Return the (x, y) coordinate for the center point of the cell that contains the specified text.  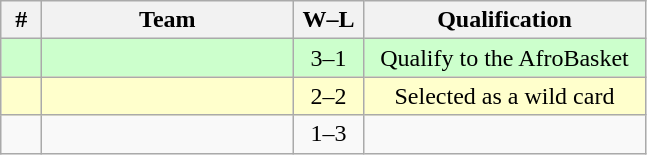
Qualify to the AfroBasket (504, 58)
Team (168, 20)
2–2 (328, 96)
Selected as a wild card (504, 96)
3–1 (328, 58)
1–3 (328, 134)
# (22, 20)
Qualification (504, 20)
W–L (328, 20)
